Pinpoint the cell where the given text exists, returning its (x, y) midpoint coordinate. 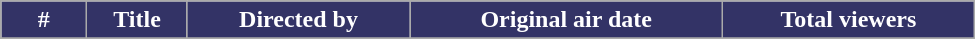
Total viewers (849, 20)
Title (137, 20)
Directed by (298, 20)
# (44, 20)
Original air date (566, 20)
